Provide the (x, y) coordinate of the cell's center where the given text is located.  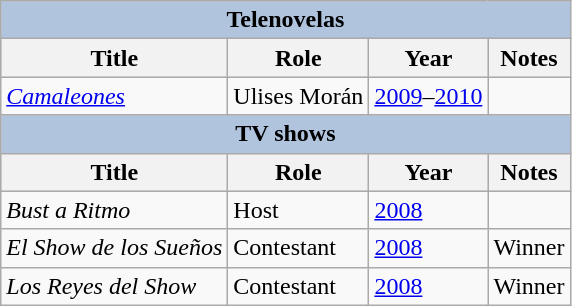
Telenovelas (286, 20)
TV shows (286, 134)
Bust a Ritmo (114, 210)
Los Reyes del Show (114, 286)
Camaleones (114, 96)
Ulises Morán (298, 96)
2009–2010 (428, 96)
El Show de los Sueños (114, 248)
Host (298, 210)
